Determine the (x, y) coordinate at the center of the cell enclosing the given text.  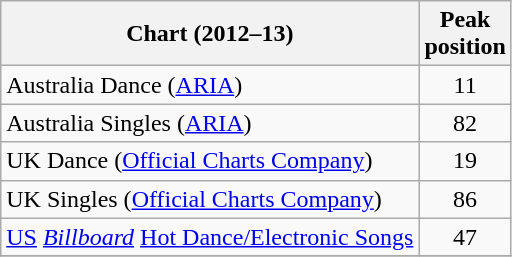
11 (465, 85)
Australia Dance (ARIA) (210, 85)
UK Singles (Official Charts Company) (210, 199)
19 (465, 161)
82 (465, 123)
47 (465, 237)
UK Dance (Official Charts Company) (210, 161)
Australia Singles (ARIA) (210, 123)
Chart (2012–13) (210, 34)
Peakposition (465, 34)
US Billboard Hot Dance/Electronic Songs (210, 237)
86 (465, 199)
